Provide the (x, y) coordinate of the cell's center where the given text is located.  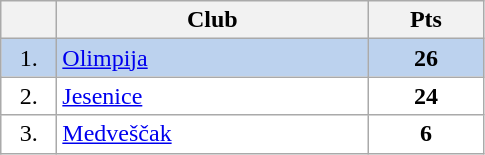
Pts (426, 20)
6 (426, 134)
Club (212, 20)
Jesenice (212, 96)
2. (29, 96)
24 (426, 96)
Medveščak (212, 134)
26 (426, 58)
3. (29, 134)
Olimpija (212, 58)
1. (29, 58)
